Scan for the cell matching the given text and deliver its (X, Y) coordinate at center. 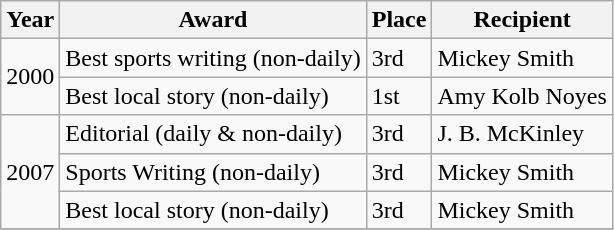
Editorial (daily & non-daily) (213, 134)
Best sports writing (non-daily) (213, 58)
Place (399, 20)
Amy Kolb Noyes (522, 96)
J. B. McKinley (522, 134)
Award (213, 20)
2007 (30, 172)
2000 (30, 77)
1st (399, 96)
Sports Writing (non-daily) (213, 172)
Year (30, 20)
Recipient (522, 20)
